Return (x, y) of the center of cell containing provided text 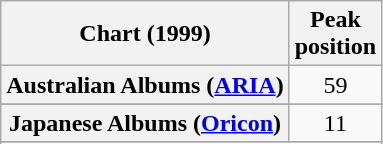
Peakposition (335, 34)
59 (335, 85)
Chart (1999) (145, 34)
11 (335, 123)
Japanese Albums (Oricon) (145, 123)
Australian Albums (ARIA) (145, 85)
